Extract the [x, y] coordinate from the center of the cell holding the provided text.  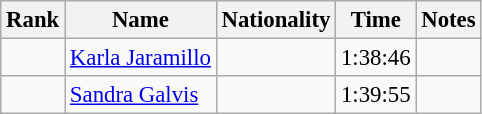
Nationality [276, 20]
Rank [33, 20]
1:39:55 [376, 95]
Time [376, 20]
1:38:46 [376, 58]
Name [141, 20]
Notes [448, 20]
Sandra Galvis [141, 95]
Karla Jaramillo [141, 58]
